Provide the (x, y) coordinate of the cell's center where the given text is located.  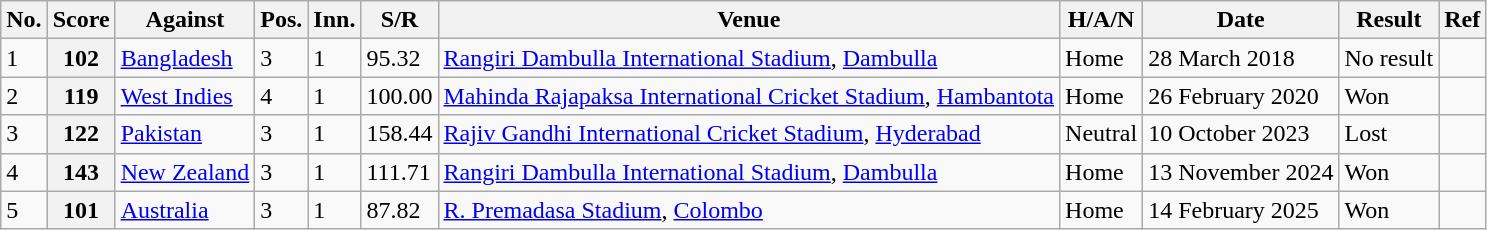
Neutral (1102, 134)
26 February 2020 (1241, 96)
14 February 2025 (1241, 210)
111.71 (400, 172)
13 November 2024 (1241, 172)
Australia (185, 210)
New Zealand (185, 172)
119 (81, 96)
Against (185, 20)
122 (81, 134)
Date (1241, 20)
143 (81, 172)
Rajiv Gandhi International Cricket Stadium, Hyderabad (749, 134)
R. Premadasa Stadium, Colombo (749, 210)
28 March 2018 (1241, 58)
No result (1389, 58)
Inn. (334, 20)
95.32 (400, 58)
Score (81, 20)
Lost (1389, 134)
Mahinda Rajapaksa International Cricket Stadium, Hambantota (749, 96)
Result (1389, 20)
S/R (400, 20)
Venue (749, 20)
Ref (1462, 20)
West Indies (185, 96)
No. (24, 20)
Pos. (282, 20)
Pakistan (185, 134)
2 (24, 96)
101 (81, 210)
100.00 (400, 96)
5 (24, 210)
87.82 (400, 210)
Bangladesh (185, 58)
102 (81, 58)
H/A/N (1102, 20)
158.44 (400, 134)
10 October 2023 (1241, 134)
